Pinpoint the cell where the given text exists, returning its [X, Y] midpoint coordinate. 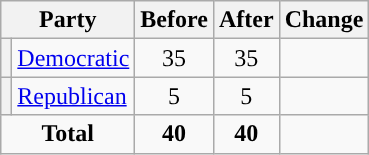
Total [68, 134]
Party [68, 20]
Republican [74, 96]
Change [324, 20]
Before [174, 20]
Democratic [74, 58]
After [246, 20]
